Extract the (X, Y) coordinate from the center of the cell holding the provided text.  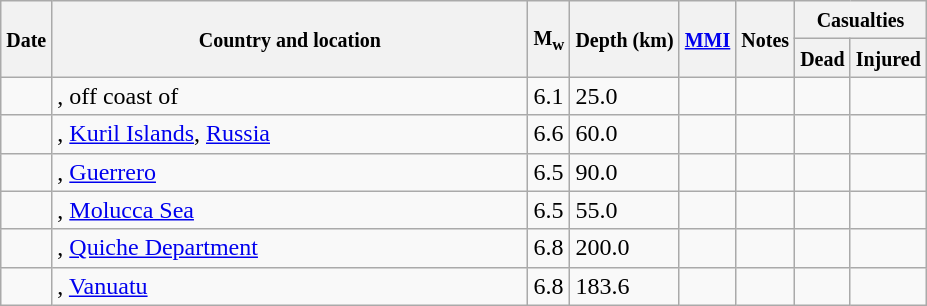
25.0 (624, 96)
183.6 (624, 286)
Country and location (290, 39)
, Kuril Islands, Russia (290, 134)
6.1 (549, 96)
Date (26, 39)
55.0 (624, 210)
Casualties (861, 20)
MMI (708, 39)
60.0 (624, 134)
90.0 (624, 172)
, Vanuatu (290, 286)
Mw (549, 39)
, off coast of (290, 96)
, Quiche Department (290, 248)
6.6 (549, 134)
, Molucca Sea (290, 210)
, Guerrero (290, 172)
Dead (823, 58)
200.0 (624, 248)
Injured (888, 58)
Depth (km) (624, 39)
Notes (766, 39)
